Return [X, Y] of the center of cell containing provided text 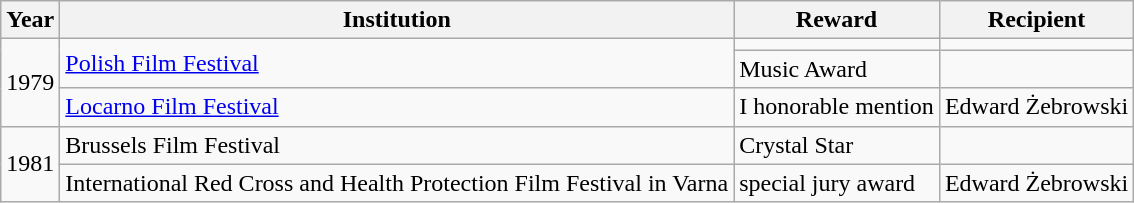
Year [30, 20]
International Red Cross and Health Protection Film Festival in Varna [397, 183]
I honorable mention [837, 107]
special jury award [837, 183]
Locarno Film Festival [397, 107]
1979 [30, 82]
1981 [30, 164]
Brussels Film Festival [397, 145]
Polish Film Festival [397, 64]
Reward [837, 20]
Crystal Star [837, 145]
Music Award [837, 69]
Institution [397, 20]
Recipient [1036, 20]
